Scan for the cell matching the given text and deliver its [x, y] coordinate at center. 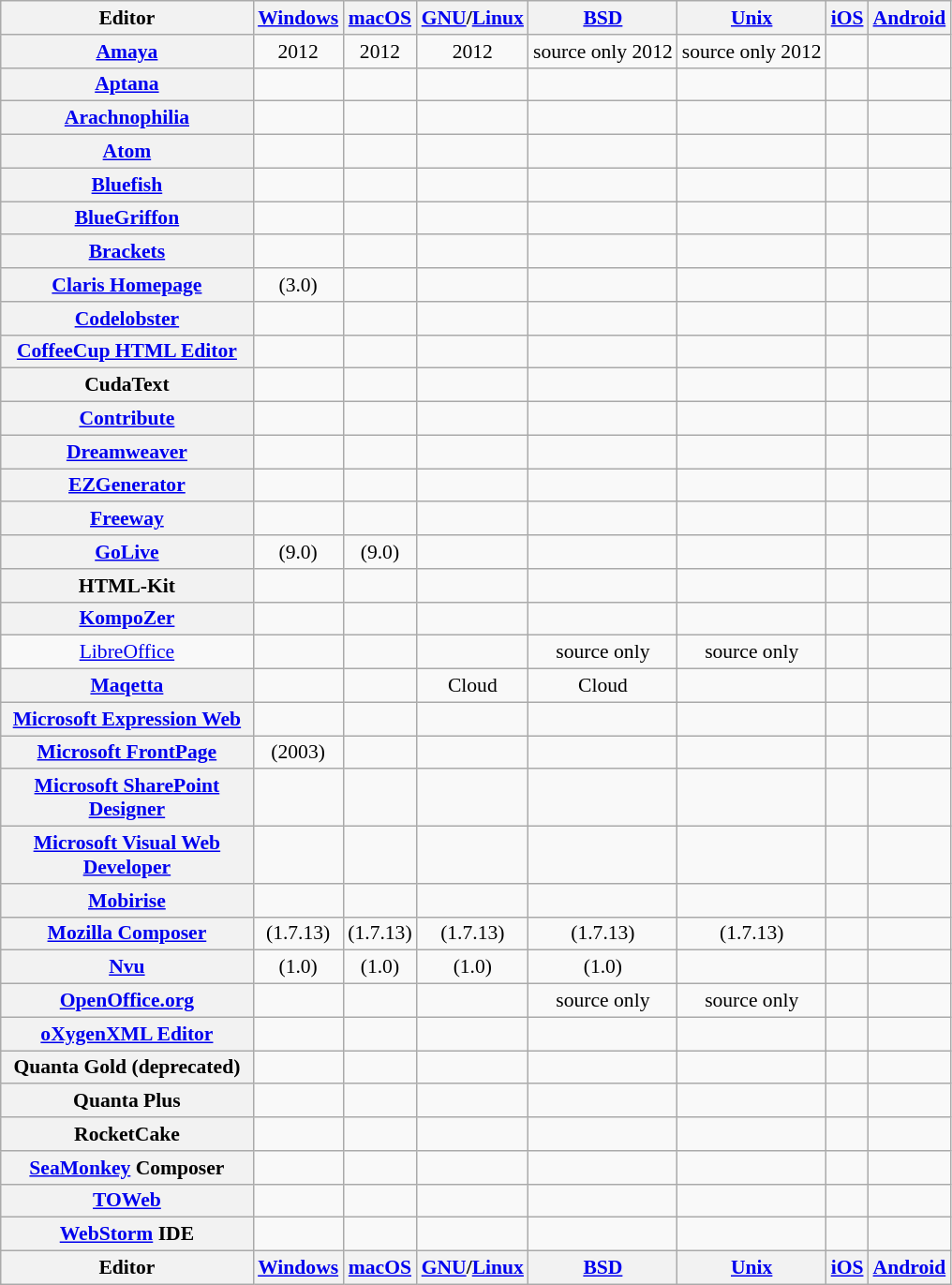
CoffeeCup HTML Editor [127, 351]
Quanta Gold (deprecated) [127, 1068]
Claris Homepage [127, 285]
Dreamweaver [127, 452]
CudaText [127, 385]
HTML-Kit [127, 586]
Codelobster [127, 319]
EZGenerator [127, 486]
Quanta Plus [127, 1101]
GoLive [127, 552]
Atom [127, 152]
WebStorm IDE [127, 1234]
Brackets [127, 252]
Mozilla Composer [127, 934]
Aptana [127, 84]
LibreOffice [127, 652]
Mobirise [127, 901]
(2003) [298, 753]
(3.0) [298, 285]
TOWeb [127, 1201]
oXygenXML Editor [127, 1034]
Amaya [127, 52]
SeaMonkey Composer [127, 1168]
RocketCake [127, 1134]
Maqetta [127, 686]
Microsoft FrontPage [127, 753]
OpenOffice.org [127, 1001]
Contribute [127, 419]
Bluefish [127, 185]
Freeway [127, 519]
Arachnophilia [127, 118]
KompoZer [127, 619]
Microsoft Visual Web Developer [127, 855]
Microsoft SharePoint Designer [127, 799]
Microsoft Expression Web [127, 719]
BlueGriffon [127, 218]
Nvu [127, 967]
